Identify which cell holds the provided text, then report its [x, y] central coordinate. 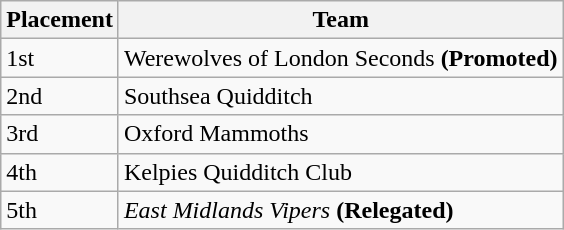
3rd [60, 134]
Oxford Mammoths [340, 134]
Placement [60, 20]
4th [60, 172]
Werewolves of London Seconds (Promoted) [340, 58]
5th [60, 210]
2nd [60, 96]
Kelpies Quidditch Club [340, 172]
Southsea Quidditch [340, 96]
1st [60, 58]
Team [340, 20]
East Midlands Vipers (Relegated) [340, 210]
